Find where the given text appears and provide that cell's center as (x, y) coordinate. 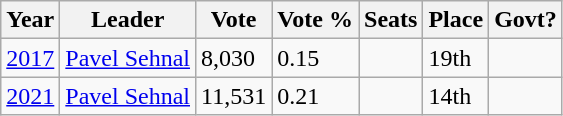
8,030 (234, 58)
11,531 (234, 96)
Year (30, 20)
Vote % (316, 20)
Govt? (526, 20)
0.21 (316, 96)
Place (456, 20)
19th (456, 58)
0.15 (316, 58)
Leader (128, 20)
2017 (30, 58)
Seats (391, 20)
Vote (234, 20)
2021 (30, 96)
14th (456, 96)
